Find where the given text appears and provide that cell's center as [X, Y] coordinate. 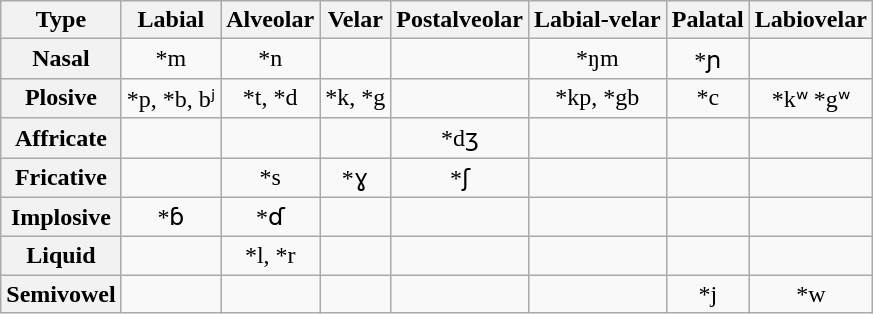
*p, *b, bʲ [171, 98]
*dʒ [460, 138]
Affricate [61, 138]
*n [270, 59]
Palatal [708, 20]
Liquid [61, 256]
*k, *g [356, 98]
Fricative [61, 178]
*m [171, 59]
*t, *d [270, 98]
Semivowel [61, 294]
*ɗ [270, 217]
*ʃ [460, 178]
*kʷ *gʷ [810, 98]
*w [810, 294]
*s [270, 178]
Nasal [61, 59]
*c [708, 98]
*ŋm [597, 59]
Alveolar [270, 20]
Labial [171, 20]
Labial-velar [597, 20]
*j [708, 294]
Plosive [61, 98]
Implosive [61, 217]
*l, *r [270, 256]
Labiovelar [810, 20]
Type [61, 20]
*ɲ [708, 59]
*ɓ [171, 217]
*ɣ [356, 178]
Velar [356, 20]
Postalveolar [460, 20]
*kp, *gb [597, 98]
